Provide the (x, y) coordinate of the cell's center where the given text is located.  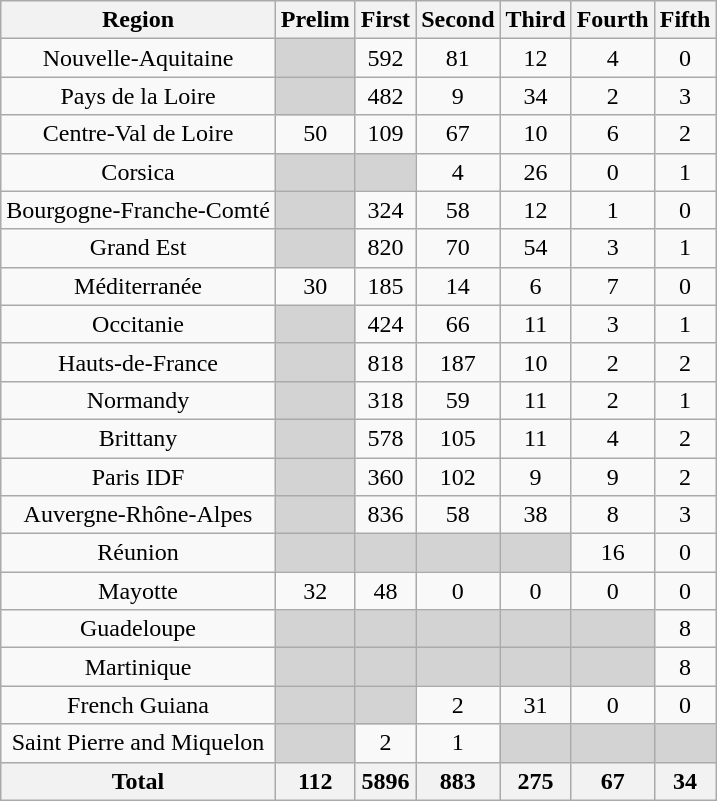
Second (458, 20)
Region (138, 20)
14 (458, 286)
38 (536, 515)
30 (315, 286)
109 (385, 134)
836 (385, 515)
Paris IDF (138, 477)
883 (458, 781)
66 (458, 324)
Fifth (685, 20)
Occitanie (138, 324)
48 (385, 591)
102 (458, 477)
Hauts-de-France (138, 362)
318 (385, 400)
Mayotte (138, 591)
Fourth (612, 20)
360 (385, 477)
Nouvelle-Aquitaine (138, 58)
Réunion (138, 553)
112 (315, 781)
50 (315, 134)
820 (385, 248)
Corsica (138, 172)
31 (536, 705)
Third (536, 20)
578 (385, 438)
Grand Est (138, 248)
16 (612, 553)
818 (385, 362)
Guadeloupe (138, 629)
Centre-Val de Loire (138, 134)
Méditerranée (138, 286)
Pays de la Loire (138, 96)
70 (458, 248)
Total (138, 781)
592 (385, 58)
324 (385, 210)
7 (612, 286)
54 (536, 248)
275 (536, 781)
424 (385, 324)
26 (536, 172)
105 (458, 438)
Auvergne-Rhône-Alpes (138, 515)
First (385, 20)
Normandy (138, 400)
5896 (385, 781)
Martinique (138, 667)
185 (385, 286)
482 (385, 96)
32 (315, 591)
Brittany (138, 438)
Bourgogne-Franche-Comté (138, 210)
French Guiana (138, 705)
59 (458, 400)
Saint Pierre and Miquelon (138, 743)
81 (458, 58)
Prelim (315, 20)
187 (458, 362)
